Provide the (X, Y) coordinate of the cell's center where the given text is located.  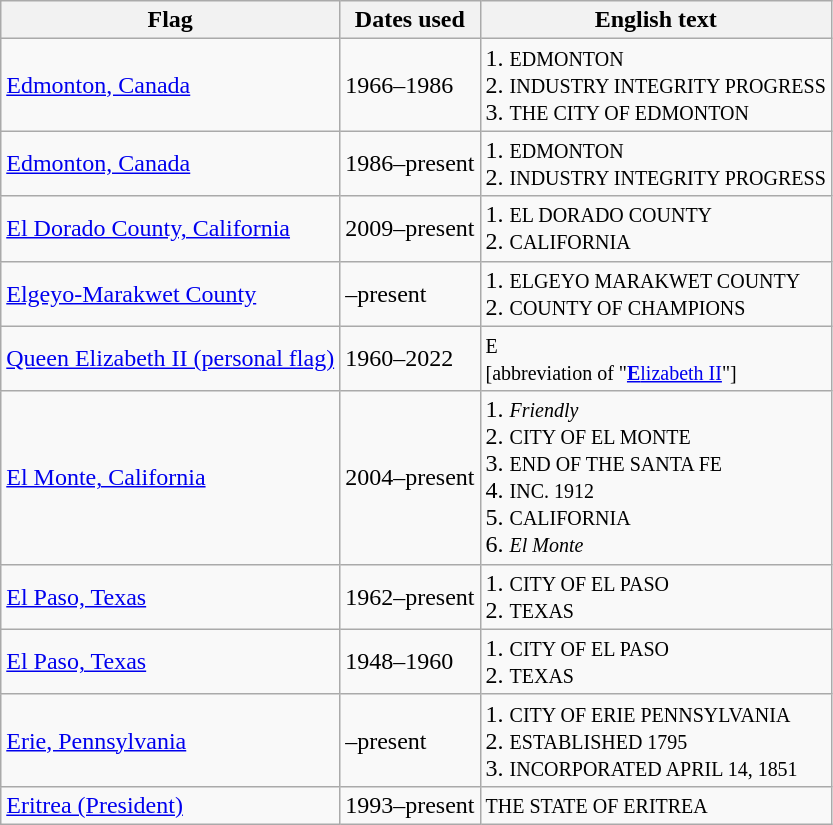
Flag (170, 20)
1948–1960 (410, 662)
1960–2022 (410, 358)
1993–present (410, 805)
2004–present (410, 478)
Elgeyo-Marakwet County (170, 294)
E[abbreviation of "Elizabeth II"] (656, 358)
Eritrea (President) (170, 805)
1. EDMONTON2. INDUSTRY INTEGRITY PROGRESS (656, 164)
El Dorado County, California (170, 228)
1. CITY OF ERIE PENNSYLVANIA2. ESTABLISHED 17953. INCORPORATED APRIL 14, 1851 (656, 740)
Dates used (410, 20)
THE STATE OF ERITREA (656, 805)
Queen Elizabeth II (personal flag) (170, 358)
1. ELGEYO MARAKWET COUNTY2. COUNTY OF CHAMPIONS (656, 294)
English text (656, 20)
1. EL DORADO COUNTY2. CALIFORNIA (656, 228)
El Monte, California (170, 478)
1966–1986 (410, 85)
2009–present (410, 228)
1962–present (410, 596)
1. EDMONTON2. INDUSTRY INTEGRITY PROGRESS3. THE CITY OF EDMONTON (656, 85)
1986–present (410, 164)
Erie, Pennsylvania (170, 740)
1. Friendly2. CITY OF EL MONTE3. END OF THE SANTA FE4. INC. 19125. CALIFORNIA6. El Monte (656, 478)
